Search for the cell housing the specified text and yield its (X, Y) center coordinate. 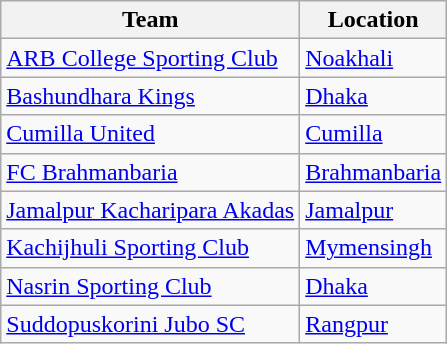
Suddopuskorini Jubo SC (150, 324)
Kachijhuli Sporting Club (150, 248)
Cumilla (374, 134)
Team (150, 20)
Rangpur (374, 324)
Jamalpur (374, 210)
Cumilla United (150, 134)
Bashundhara Kings (150, 96)
ARB College Sporting Club (150, 58)
FC Brahmanbaria (150, 172)
Noakhali (374, 58)
Brahmanbaria (374, 172)
Jamalpur Kacharipara Akadas (150, 210)
Nasrin Sporting Club (150, 286)
Mymensingh (374, 248)
Location (374, 20)
